Search for the cell housing the specified text and yield its [X, Y] center coordinate. 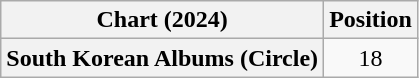
Chart (2024) [162, 20]
18 [371, 58]
Position [371, 20]
South Korean Albums (Circle) [162, 58]
